Extract the [X, Y] coordinate from the center of the cell holding the provided text.  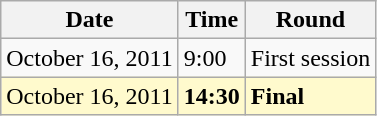
Date [90, 20]
Time [212, 20]
14:30 [212, 96]
Final [310, 96]
9:00 [212, 58]
Round [310, 20]
First session [310, 58]
